Extract the [x, y] coordinate from the center of the cell holding the provided text.  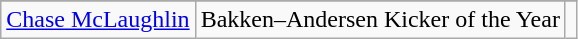
Chase McLaughlin [98, 20]
Bakken–Andersen Kicker of the Year [380, 20]
